Pinpoint the cell where the given text exists, returning its [x, y] midpoint coordinate. 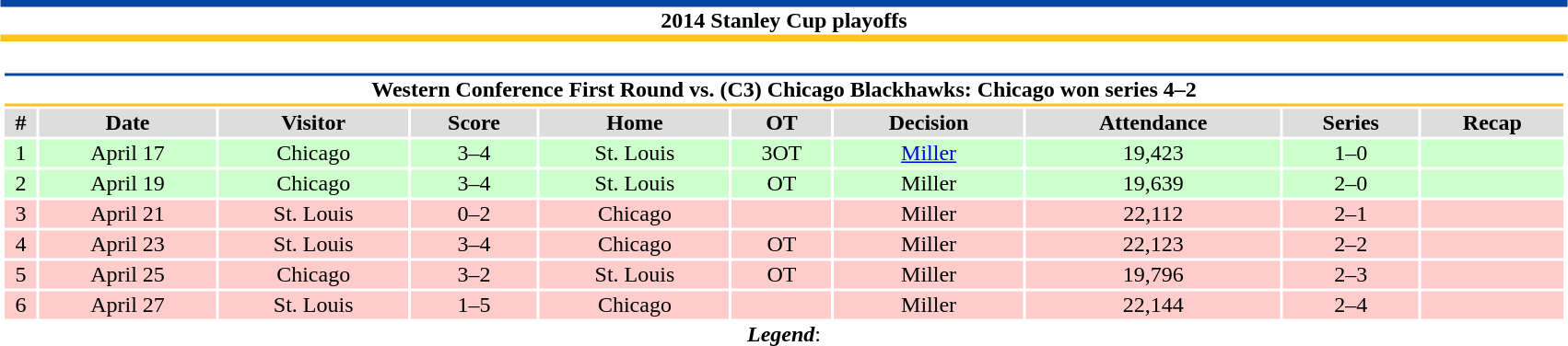
# [20, 122]
2–3 [1351, 275]
April 23 [128, 244]
Attendance [1153, 122]
April 17 [128, 154]
0–2 [474, 214]
3–2 [474, 275]
2 [20, 183]
2014 Stanley Cup playoffs [784, 20]
2–4 [1351, 305]
Visitor [313, 122]
Home [635, 122]
3 [20, 214]
4 [20, 244]
22,112 [1153, 214]
Western Conference First Round vs. (C3) Chicago Blackhawks: Chicago won series 4–2 [783, 90]
1 [20, 154]
3OT [782, 154]
22,123 [1153, 244]
Recap [1492, 122]
April 19 [128, 183]
19,796 [1153, 275]
April 27 [128, 305]
5 [20, 275]
6 [20, 305]
Series [1351, 122]
19,423 [1153, 154]
Date [128, 122]
2–2 [1351, 244]
2–1 [1351, 214]
1–0 [1351, 154]
22,144 [1153, 305]
Decision [929, 122]
April 21 [128, 214]
19,639 [1153, 183]
2–0 [1351, 183]
1–5 [474, 305]
Score [474, 122]
April 25 [128, 275]
